Extract the [x, y] coordinate from the center of the cell holding the provided text.  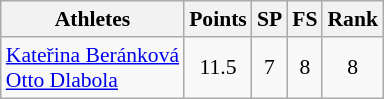
Rank [352, 19]
SP [270, 19]
FS [304, 19]
Kateřina BeránkováOtto Dlabola [92, 68]
7 [270, 68]
Athletes [92, 19]
Points [218, 19]
11.5 [218, 68]
